For the text-containing cell, return its midpoint in (x, y) coordinate format. 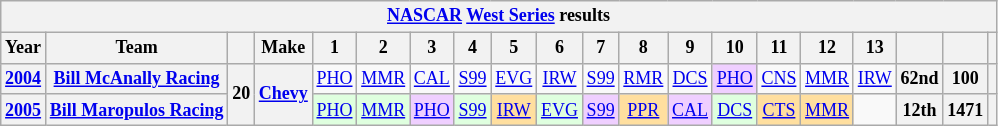
6 (560, 48)
Make (283, 48)
Bill Maropulos Racing (136, 110)
Bill McAnally Racing (136, 78)
NASCAR West Series results (498, 16)
8 (644, 48)
CTS (779, 110)
PPR (644, 110)
2 (384, 48)
CNS (779, 78)
9 (690, 48)
5 (514, 48)
1471 (966, 110)
Year (24, 48)
Chevy (283, 94)
12th (920, 110)
3 (432, 48)
1 (334, 48)
2004 (24, 78)
10 (734, 48)
RMR (644, 78)
12 (828, 48)
20 (242, 94)
7 (600, 48)
2005 (24, 110)
100 (966, 78)
11 (779, 48)
13 (874, 48)
62nd (920, 78)
Team (136, 48)
4 (472, 48)
